Find where the given text appears and provide that cell's center as [x, y] coordinate. 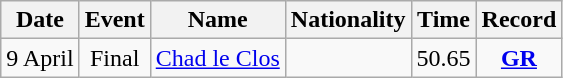
Record [519, 20]
Event [114, 20]
Chad le Clos [218, 58]
Name [218, 20]
Nationality [348, 20]
50.65 [444, 58]
Time [444, 20]
Date [40, 20]
GR [519, 58]
Final [114, 58]
9 April [40, 58]
